Find where the given text appears and provide that cell's center as (X, Y) coordinate. 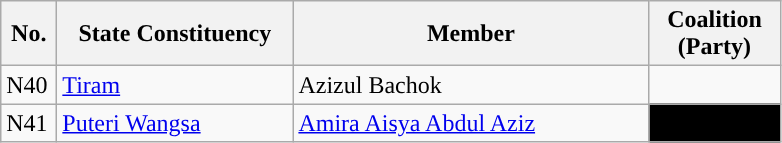
Amira Aisya Abdul Aziz (471, 123)
Puteri Wangsa (175, 123)
Tiram (175, 85)
No. (29, 34)
N41 (29, 123)
N40 (29, 85)
Coalition (Party) (714, 34)
State Constituency (175, 34)
Azizul Bachok (471, 85)
Member (471, 34)
